Detect which cell encompasses the target text, then output its [X, Y] center coordinate. 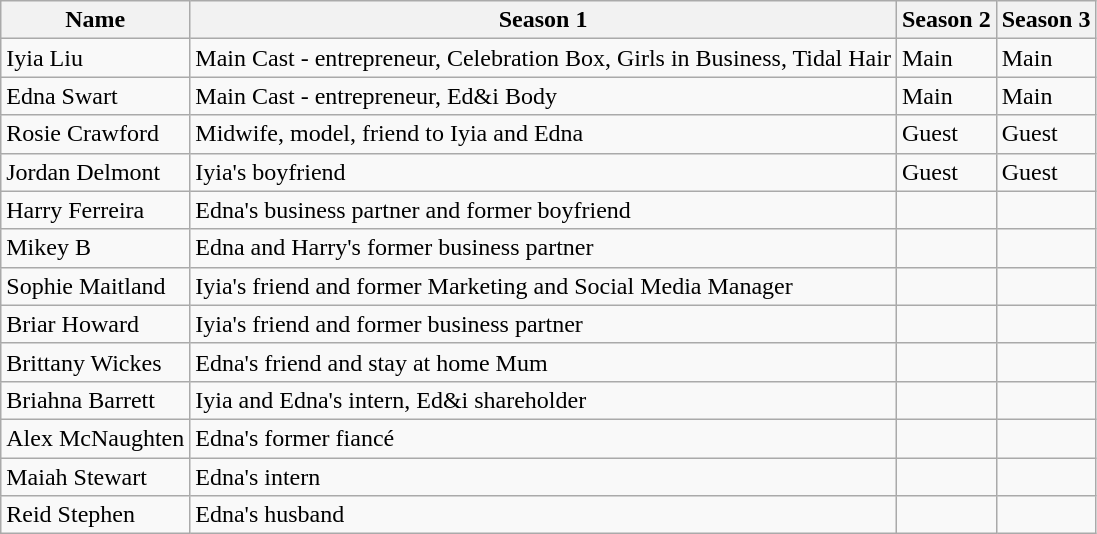
Briar Howard [96, 324]
Mikey B [96, 248]
Briahna Barrett [96, 400]
Reid Stephen [96, 515]
Sophie Maitland [96, 286]
Harry Ferreira [96, 210]
Midwife, model, friend to Iyia and Edna [544, 134]
Edna's friend and stay at home Mum [544, 362]
Season 3 [1046, 20]
Edna and Harry's former business partner [544, 248]
Rosie Crawford [96, 134]
Edna's business partner and former boyfriend [544, 210]
Season 1 [544, 20]
Iyia and Edna's intern, Ed&i shareholder [544, 400]
Name [96, 20]
Season 2 [946, 20]
Edna's former fiancé [544, 438]
Iyia Liu [96, 58]
Edna's intern [544, 477]
Brittany Wickes [96, 362]
Main Cast - entrepreneur, Celebration Box, Girls in Business, Tidal Hair [544, 58]
Alex McNaughten [96, 438]
Edna's husband [544, 515]
Iyia's friend and former Marketing and Social Media Manager [544, 286]
Iyia's boyfriend [544, 172]
Iyia's friend and former business partner [544, 324]
Jordan Delmont [96, 172]
Main Cast - entrepreneur, Ed&i Body [544, 96]
Edna Swart [96, 96]
Maiah Stewart [96, 477]
